Find where the given text appears and provide that cell's center as (x, y) coordinate. 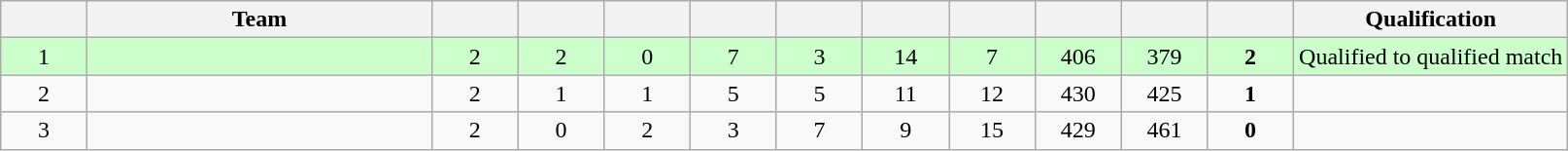
430 (1078, 94)
425 (1164, 94)
12 (993, 94)
11 (905, 94)
461 (1164, 131)
14 (905, 57)
Qualified to qualified match (1430, 57)
Qualification (1430, 19)
406 (1078, 57)
9 (905, 131)
429 (1078, 131)
379 (1164, 57)
15 (993, 131)
Team (258, 19)
